Search for the cell housing the specified text and yield its (X, Y) center coordinate. 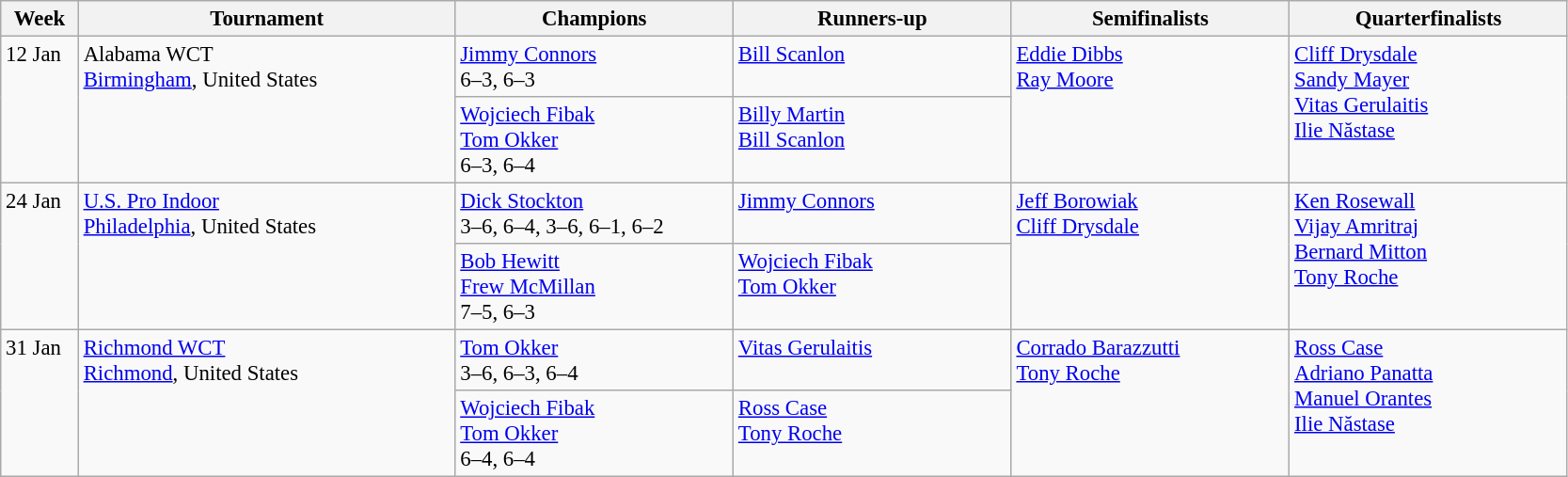
Ken Rosewall Vijay Amritraj Bernard Mitton Tony Roche (1429, 257)
Jimmy Connors (873, 215)
31 Jan (40, 404)
Alabama WCT Birmingham, United States (267, 110)
U.S. Pro Indoor Philadelphia, United States (267, 257)
Vitas Gerulaitis (873, 361)
Jimmy Connors6–3, 6–3 (594, 68)
Week (40, 19)
Dick Stockton3–6, 6–4, 3–6, 6–1, 6–2 (594, 215)
Jeff Borowiak Cliff Drysdale (1150, 257)
Wojciech Fibak Tom Okker6–3, 6–4 (594, 140)
Semifinalists (1150, 19)
Quarterfinalists (1429, 19)
12 Jan (40, 110)
Runners-up (873, 19)
Richmond WCTRichmond, United States (267, 404)
Cliff Drysdale Sandy Mayer Vitas Gerulaitis Ilie Năstase (1429, 110)
Champions (594, 19)
Corrado Barazzutti Tony Roche (1150, 404)
Wojciech Fibak Tom Okker (873, 287)
Bob Hewitt Frew McMillan7–5, 6–3 (594, 287)
Tournament (267, 19)
Eddie Dibbs Ray Moore (1150, 110)
Billy Martin Bill Scanlon (873, 140)
Ross Case Adriano Panatta Manuel Orantes Ilie Năstase (1429, 404)
Tom Okker3–6, 6–3, 6–4 (594, 361)
24 Jan (40, 257)
Bill Scanlon (873, 68)
